Search for the cell housing the specified text and yield its [X, Y] center coordinate. 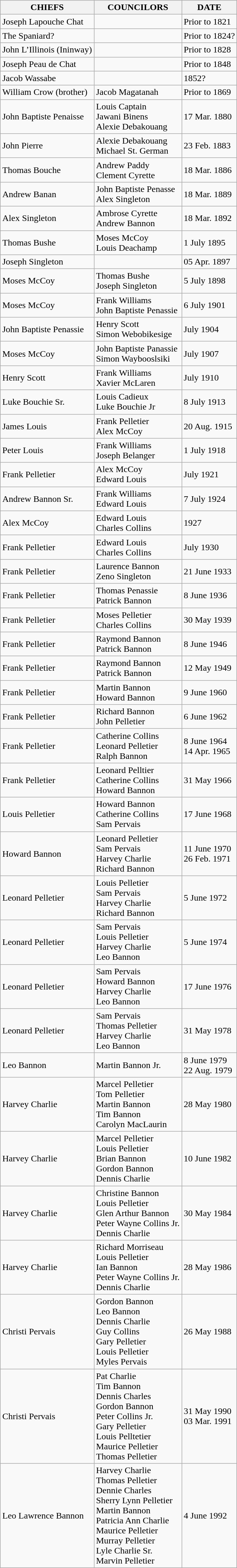
Richard MorriseauLouis PelletierIan BannonPeter Wayne Collins Jr. Dennis Charlie [138, 1267]
8 June 1964 14 Apr. 1965 [209, 746]
Richard BannonJohn Pelletier [138, 716]
Joseph Peau de Chat [47, 64]
Alex McCoy [47, 523]
John Baptiste Panassie Simon Waybooslsiki [138, 353]
Prior to 1828 [209, 50]
Jacob Wassabe [47, 78]
Sam PervaisLouis PelletierHarvey CharlieLeo Bannon [138, 942]
Prior to 1821 [209, 22]
Leo Bannon [47, 1065]
Gordon BannonLeo BannonDennis CharlieGuy CollinsGary PelletierLouis PelletierMyles Pervais [138, 1332]
5 July 1898 [209, 281]
12 May 1949 [209, 668]
6 June 1962 [209, 716]
Moses McCoy Louis Deachamp [138, 243]
Moses PelletierCharles Collins [138, 620]
Sam PervaisHoward BannonHarvey CharlieLeo Bannon [138, 987]
Thomas Bouche [47, 170]
1927 [209, 523]
John L’Illinois (Ininway) [47, 50]
Martin BannonHoward Bannon [138, 693]
July 1907 [209, 353]
Joseph Singleton [47, 262]
26 May 1988 [209, 1332]
8 June 1936 [209, 595]
Andrew Banan [47, 194]
Louis Pelletier [47, 814]
1 July 1918 [209, 450]
18 Mar. 1892 [209, 218]
Louis PelletierSam PervaisHarvey CharlieRichard Bannon [138, 898]
31 May 1966 [209, 780]
The Spaniard? [47, 36]
31 May 1978 [209, 1030]
Frank Williams John Baptiste Penassie [138, 305]
18 Mar. 1886 [209, 170]
July 1904 [209, 330]
Leonard PelletierSam PervaisHarvey CharlieRichard Bannon [138, 853]
John Baptiste Penasse Alex Singleton [138, 194]
6 July 1901 [209, 305]
Leonard PelltierCatherine CollinsHoward Bannon [138, 780]
18 Mar. 1889 [209, 194]
4 June 1992 [209, 1516]
1 July 1895 [209, 243]
Louis Captain Jawani Binens Alexie Debakouang [138, 116]
Frank WilliamsJoseph Belanger [138, 450]
Marcel PelletierTom PelletierMartin BannonTim BannonCarolyn MacLaurin [138, 1104]
James Louis [47, 426]
Laurence BannonZeno Singleton [138, 571]
Thomas PenassiePatrick Bannon [138, 595]
John Pierre [47, 146]
8 June 1946 [209, 644]
31 May 199003 Mar. 1991 [209, 1416]
William Crow (brother) [47, 92]
11 June 197026 Feb. 1971 [209, 853]
Howard Bannon [47, 853]
July 1921 [209, 475]
John Baptiste Penassie [47, 330]
Alex Singleton [47, 218]
CHIEFS [47, 7]
Prior to 1848 [209, 64]
Louis Cadieux Luke Bouchie Jr [138, 402]
Prior to 1824? [209, 36]
Henry Scott [47, 378]
1852? [209, 78]
July 1930 [209, 547]
Ambrose Cyrette Andrew Bannon [138, 218]
John Baptiste Penaisse [47, 116]
Thomas Bushe Joseph Singleton [138, 281]
Andrew Paddy Clement Cyrette [138, 170]
Pat CharlieTim BannonDennis CharlesGordon BannonPeter Collins Jr. Gary PelletierLouis PelltetierMaurice PelletierThomas Pelletier [138, 1416]
7 July 1924 [209, 498]
July 1910 [209, 378]
Howard BannonCatherine CollinsSam Pervais [138, 814]
21 June 1933 [209, 571]
30 May 1984 [209, 1213]
23 Feb. 1883 [209, 146]
DATE [209, 7]
Christine BannonLouis PelletierGlen Arthur BannonPeter Wayne Collins Jr. Dennis Charlie [138, 1213]
28 May 1980 [209, 1104]
Alex McCoyEdward Louis [138, 475]
Leo Lawrence Bannon [47, 1516]
17 Mar. 1880 [209, 116]
8 July 1913 [209, 402]
Catherine CollinsLeonard PelletierRalph Bannon [138, 746]
9 June 1960 [209, 693]
5 June 1974 [209, 942]
Alexie Debakouang Michael St. German [138, 146]
Frank WilliamsEdward Louis [138, 498]
Peter Louis [47, 450]
Andrew Bannon Sr. [47, 498]
Frank Williams Xavier McLaren [138, 378]
10 June 1982 [209, 1158]
Martin Bannon Jr. [138, 1065]
Jacob Magatanah [138, 92]
8 June 197922 Aug. 1979 [209, 1065]
Luke Bouchie Sr. [47, 402]
Joseph Lapouche Chat [47, 22]
30 May 1939 [209, 620]
Prior to 1869 [209, 92]
17 June 1968 [209, 814]
Henry Scott Simon Webobikesige [138, 330]
05 Apr. 1897 [209, 262]
Marcel PelletierLouis PelletierBrian BannonGordon BannonDennis Charlie [138, 1158]
COUNCILORS [138, 7]
28 May 1986 [209, 1267]
Sam PervaisThomas PelletierHarvey CharlieLeo Bannon [138, 1030]
5 June 1972 [209, 898]
Thomas Bushe [47, 243]
Frank Pelletier Alex McCoy [138, 426]
17 June 1976 [209, 987]
20 Aug. 1915 [209, 426]
